Return (X, Y) of the center of cell containing provided text 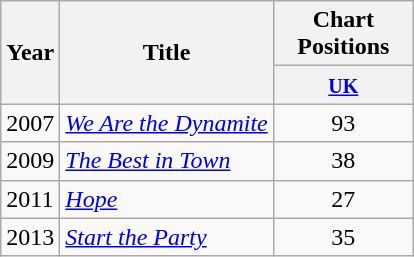
38 (343, 161)
The Best in Town (166, 161)
We Are the Dynamite (166, 123)
Chart Positions (343, 34)
2013 (30, 237)
Start the Party (166, 237)
Hope (166, 199)
93 (343, 123)
2011 (30, 199)
2007 (30, 123)
2009 (30, 161)
UK (343, 85)
27 (343, 199)
Title (166, 52)
35 (343, 237)
Year (30, 52)
